Output the (x, y) coordinate of the center of the cell containing the given text.  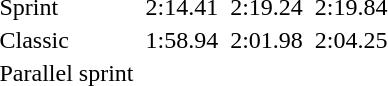
2:01.98 (267, 40)
1:58.94 (182, 40)
